Capture the cell that displays the provided text and extract its (X, Y) central coordinate. 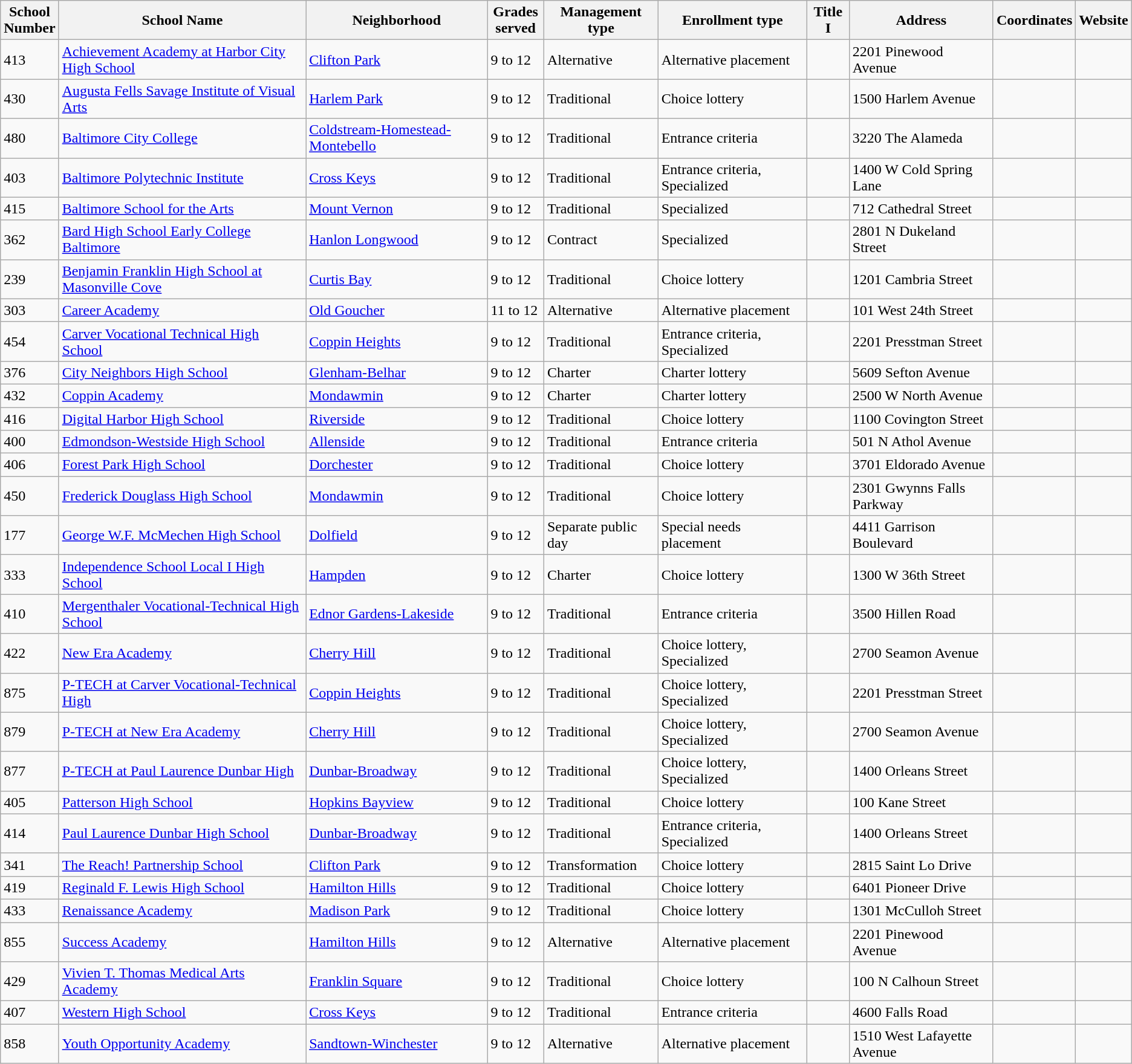
410 (30, 614)
Hopkins Bayview (397, 802)
376 (30, 372)
Dolfield (397, 536)
1100 Covington Street (921, 419)
Coldstream-Homestead-Montebello (397, 138)
400 (30, 442)
Special needs placement (732, 536)
1510 West Lafayette Avenue (921, 1043)
858 (30, 1043)
Dorchester (397, 465)
1201 Cambria Street (921, 279)
362 (30, 239)
Mergenthaler Vocational-Technical High School (182, 614)
Edmondson-Westside High School (182, 442)
4600 Falls Road (921, 1013)
Sandtown-Winchester (397, 1043)
P-TECH at Paul Laurence Dunbar High (182, 771)
177 (30, 536)
454 (30, 341)
480 (30, 138)
Separate public day (601, 536)
875 (30, 693)
432 (30, 395)
School Name (182, 21)
414 (30, 833)
341 (30, 864)
Forest Park High School (182, 465)
416 (30, 419)
433 (30, 910)
Contract (601, 239)
6401 Pioneer Drive (921, 887)
Madison Park (397, 910)
712 Cathedral Street (921, 209)
2301 Gwynns Falls Parkway (921, 496)
Harlem Park (397, 99)
Bard High School Early College Baltimore (182, 239)
406 (30, 465)
3500 Hillen Road (921, 614)
Curtis Bay (397, 279)
Mount Vernon (397, 209)
Title I (828, 21)
Baltimore City College (182, 138)
Achievement Academy at Harbor City High School (182, 59)
100 Kane Street (921, 802)
101 West 24th Street (921, 310)
415 (30, 209)
422 (30, 653)
Independence School Local I High School (182, 574)
2801 N Dukeland Street (921, 239)
Baltimore School for the Arts (182, 209)
430 (30, 99)
Baltimore Polytechnic Institute (182, 178)
Neighborhood (397, 21)
Western High School (182, 1013)
Address (921, 21)
407 (30, 1013)
11 to 12 (516, 310)
Career Academy (182, 310)
855 (30, 942)
413 (30, 59)
George W.F. McMechen High School (182, 536)
Franklin Square (397, 982)
3220 The Alameda (921, 138)
419 (30, 887)
School Number (30, 21)
429 (30, 982)
239 (30, 279)
Carver Vocational Technical High School (182, 341)
100 N Calhoun Street (921, 982)
1301 McCulloh Street (921, 910)
Success Academy (182, 942)
Hampden (397, 574)
Augusta Fells Savage Institute of Visual Arts (182, 99)
P-TECH at Carver Vocational-Technical High (182, 693)
Renaissance Academy (182, 910)
450 (30, 496)
Ednor Gardens-Lakeside (397, 614)
Patterson High School (182, 802)
303 (30, 310)
Hanlon Longwood (397, 239)
Glenham-Belhar (397, 372)
403 (30, 178)
Reginald F. Lewis High School (182, 887)
Digital Harbor High School (182, 419)
Allenside (397, 442)
2500 W North Avenue (921, 395)
P-TECH at New Era Academy (182, 731)
Benjamin Franklin High School at Masonville Cove (182, 279)
877 (30, 771)
Riverside (397, 419)
3701 Eldorado Avenue (921, 465)
1500 Harlem Avenue (921, 99)
1400 W Cold Spring Lane (921, 178)
405 (30, 802)
Grades served (516, 21)
Youth Opportunity Academy (182, 1043)
Coordinates (1034, 21)
Coppin Academy (182, 395)
The Reach! Partnership School (182, 864)
Frederick Douglass High School (182, 496)
Enrollment type (732, 21)
5609 Sefton Avenue (921, 372)
2815 Saint Lo Drive (921, 864)
501 N Athol Avenue (921, 442)
4411 Garrison Boulevard (921, 536)
879 (30, 731)
333 (30, 574)
Vivien T. Thomas Medical Arts Academy (182, 982)
New Era Academy (182, 653)
Transformation (601, 864)
1300 W 36th Street (921, 574)
City Neighbors High School (182, 372)
Old Goucher (397, 310)
Management type (601, 21)
Website (1104, 21)
Paul Laurence Dunbar High School (182, 833)
